Return the (x, y) coordinate for the center point of the cell that contains the specified text.  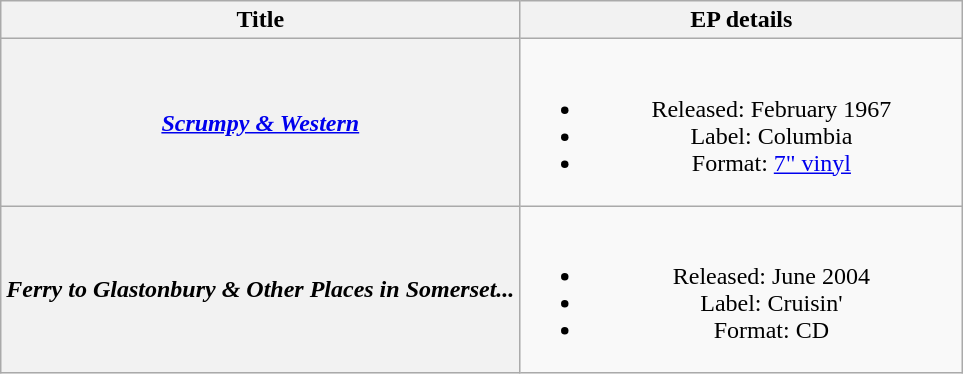
Scrumpy & Western (260, 122)
Released: February 1967Label: ColumbiaFormat: 7" vinyl (742, 122)
Ferry to Glastonbury & Other Places in Somerset... (260, 290)
Released: June 2004Label: Cruisin'Format: CD (742, 290)
EP details (742, 20)
Title (260, 20)
